Pinpoint the cell where the given text exists, returning its (x, y) midpoint coordinate. 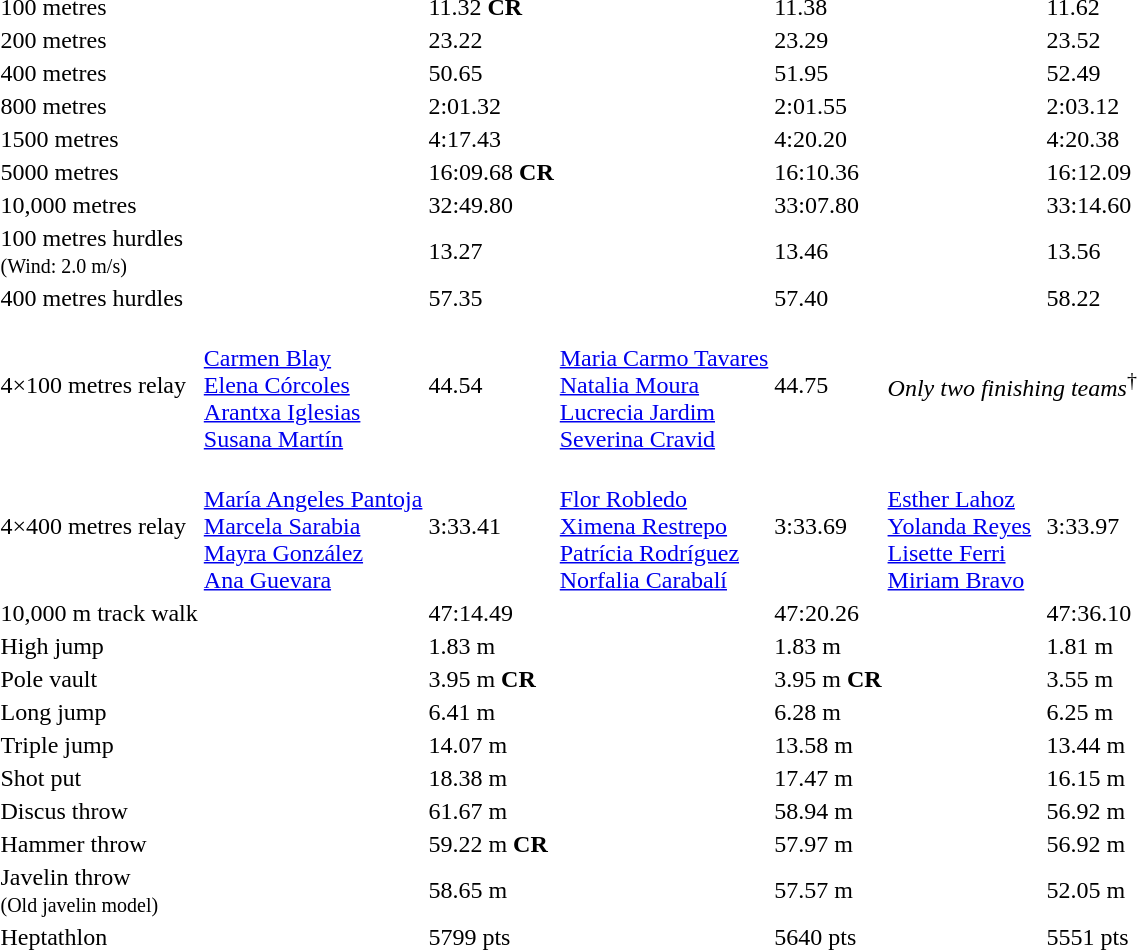
58.65 m (491, 890)
59.22 m CR (491, 844)
44.75 (828, 385)
17.47 m (828, 778)
23.29 (828, 40)
13.58 m (828, 745)
16:09.68 CR (491, 172)
6.28 m (828, 712)
Maria Carmo TavaresNatalia MouraLucrecia JardimSeverina Cravid (664, 385)
4:20.20 (828, 139)
4:17.43 (491, 139)
61.67 m (491, 811)
50.65 (491, 73)
32:49.80 (491, 205)
58.94 m (828, 811)
Esther LahozYolanda ReyesLisette FerriMiriam Bravo (964, 526)
3:33.69 (828, 526)
6.41 m (491, 712)
51.95 (828, 73)
13.46 (828, 252)
2:01.55 (828, 106)
13.27 (491, 252)
18.38 m (491, 778)
44.54 (491, 385)
16:10.36 (828, 172)
57.57 m (828, 890)
23.22 (491, 40)
33:07.80 (828, 205)
Flor RobledoXimena RestrepoPatrícia RodríguezNorfalia Carabalí (664, 526)
Carmen BlayElena CórcolesArantxa IglesiasSusana Martín (313, 385)
14.07 m (491, 745)
57.40 (828, 298)
47:20.26 (828, 613)
57.35 (491, 298)
57.97 m (828, 844)
3:33.41 (491, 526)
María Angeles PantojaMarcela SarabiaMayra GonzálezAna Guevara (313, 526)
47:14.49 (491, 613)
2:01.32 (491, 106)
